Provide the [x, y] coordinate of the cell's center where the given text is located.  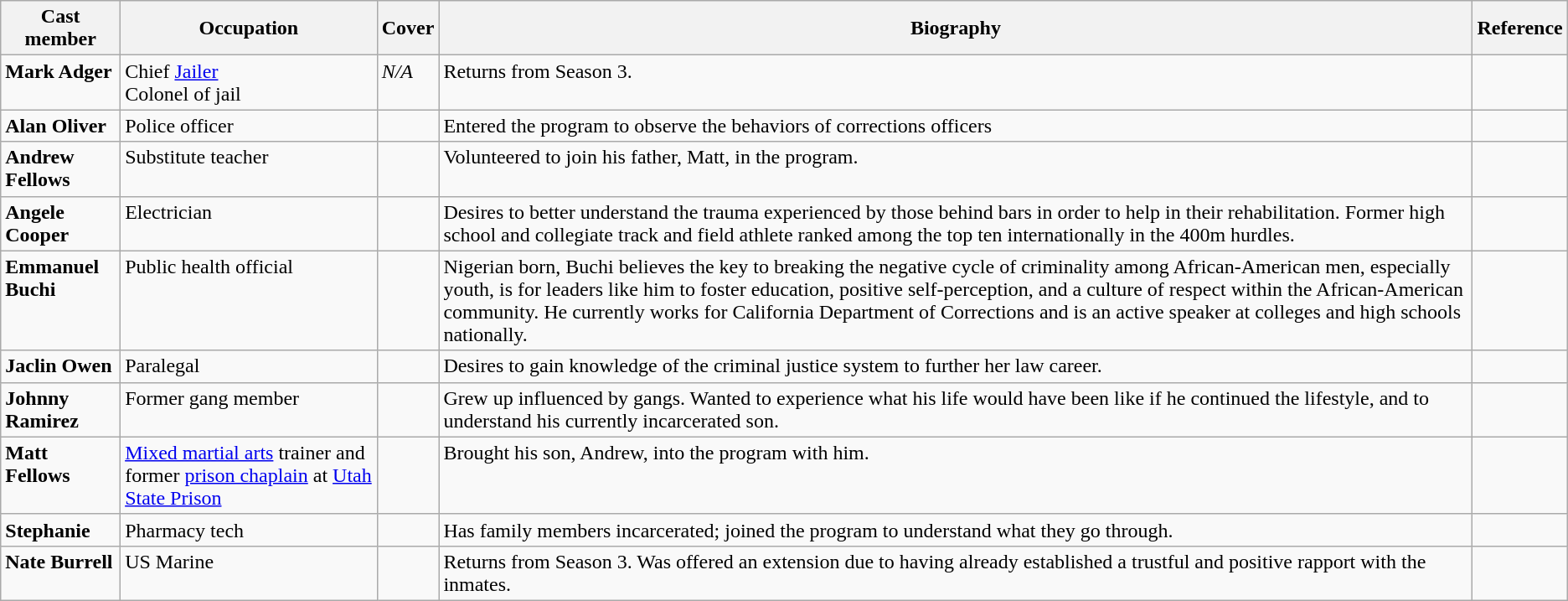
Mark Adger [60, 82]
Returns from Season 3. [956, 82]
Desires to gain knowledge of the criminal justice system to further her law career. [956, 366]
Public health official [250, 300]
Has family members incarcerated; joined the program to understand what they go through. [956, 530]
Substitute teacher [250, 169]
Emmanuel Buchi [60, 300]
Pharmacy tech [250, 530]
Former gang member [250, 409]
Mixed martial arts trainer and former prison chaplain at Utah State Prison [250, 475]
Brought his son, Andrew, into the program with him. [956, 475]
Angele Cooper [60, 223]
Andrew Fellows [60, 169]
Returns from Season 3. Was offered an extension due to having already established a trustful and positive rapport with the inmates. [956, 573]
Paralegal [250, 366]
Reference [1519, 28]
Volunteered to join his father, Matt, in the program. [956, 169]
Cover [408, 28]
Police officer [250, 126]
Nate Burrell [60, 573]
US Marine [250, 573]
Biography [956, 28]
Entered the program to observe the behaviors of corrections officers [956, 126]
Jaclin Owen [60, 366]
Cast member [60, 28]
Occupation [250, 28]
Stephanie [60, 530]
Matt Fellows [60, 475]
Chief Jailer Colonel of jail [250, 82]
Electrician [250, 223]
N/A [408, 82]
Alan Oliver [60, 126]
Johnny Ramirez [60, 409]
